Identify which cell holds the provided text, then report its (x, y) central coordinate. 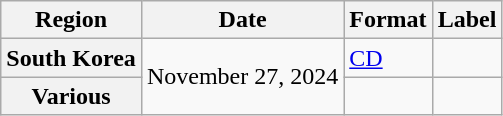
South Korea (72, 58)
Date (242, 20)
Label (467, 20)
Various (72, 96)
Format (388, 20)
November 27, 2024 (242, 77)
CD (388, 58)
Region (72, 20)
